For the text-containing cell, return its midpoint in [x, y] coordinate format. 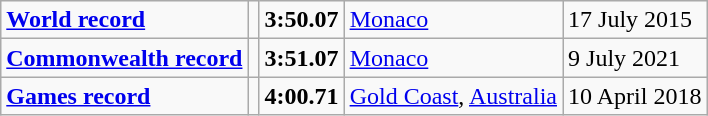
Commonwealth record [124, 58]
3:50.07 [302, 20]
World record [124, 20]
10 April 2018 [635, 96]
Games record [124, 96]
9 July 2021 [635, 58]
3:51.07 [302, 58]
Gold Coast, Australia [453, 96]
4:00.71 [302, 96]
17 July 2015 [635, 20]
